Detect which cell encompasses the target text, then output its [X, Y] center coordinate. 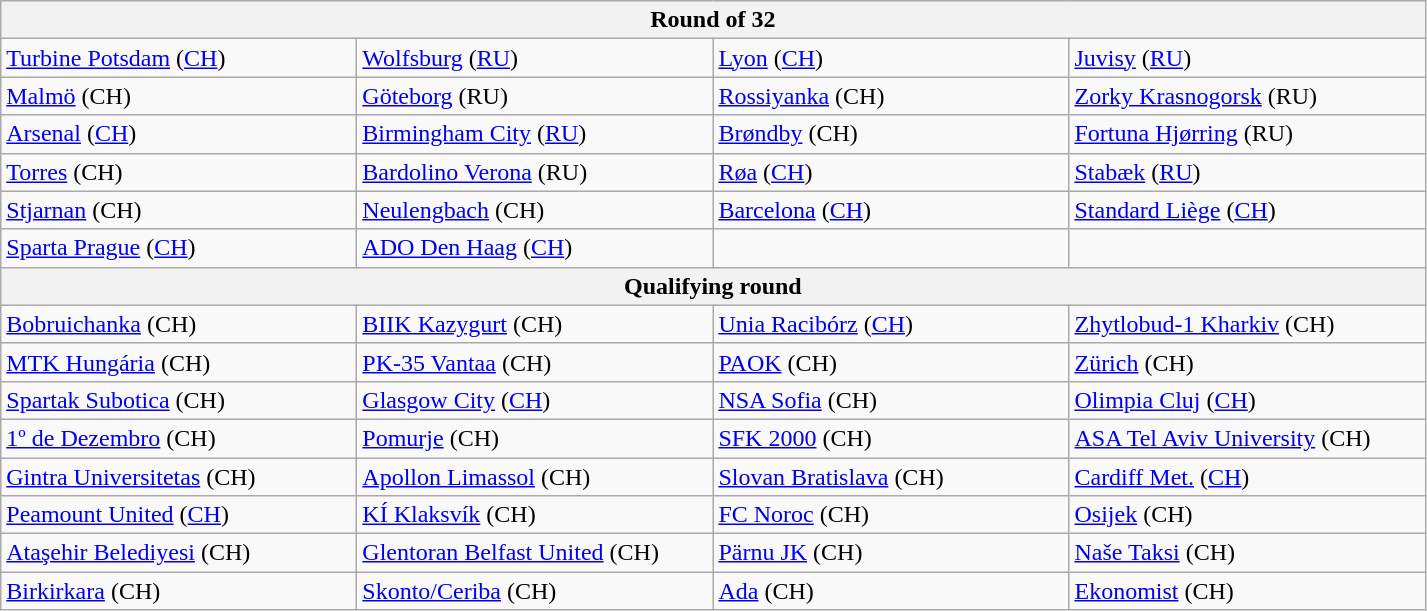
Osijek (CH) [1247, 515]
Torres (CH) [179, 172]
Birkirkara (CH) [179, 591]
Sparta Prague (CH) [179, 248]
Fortuna Hjørring (RU) [1247, 134]
FC Noroc (CH) [891, 515]
Glentoran Belfast United (CH) [535, 553]
Rossiyanka (CH) [891, 96]
Røa (CH) [891, 172]
KÍ Klaksvík (CH) [535, 515]
Qualifying round [713, 286]
Ataşehir Belediyesi (CH) [179, 553]
BIIK Kazygurt (CH) [535, 324]
Turbine Potsdam (CH) [179, 58]
Unia Racibórz (CH) [891, 324]
Ekonomist (CH) [1247, 591]
Pomurje (CH) [535, 438]
Zhytlobud-1 Kharkiv (CH) [1247, 324]
Bardolino Verona (RU) [535, 172]
Bobruichanka (CH) [179, 324]
Glasgow City (CH) [535, 400]
Zorky Krasnogorsk (RU) [1247, 96]
Neulengbach (CH) [535, 210]
Apollon Limassol (CH) [535, 477]
1º de Dezembro (CH) [179, 438]
NSA Sofia (CH) [891, 400]
Cardiff Met. (CH) [1247, 477]
Round of 32 [713, 20]
Barcelona (CH) [891, 210]
Wolfsburg (RU) [535, 58]
Naše Taksi (CH) [1247, 553]
Stjarnan (CH) [179, 210]
Skonto/Ceriba (CH) [535, 591]
Peamount United (CH) [179, 515]
PAOK (CH) [891, 362]
MTK Hungária (CH) [179, 362]
Lyon (CH) [891, 58]
PK-35 Vantaa (CH) [535, 362]
Stabæk (RU) [1247, 172]
Pärnu JK (CH) [891, 553]
Birmingham City (RU) [535, 134]
Slovan Bratislava (CH) [891, 477]
Zürich (CH) [1247, 362]
Göteborg (RU) [535, 96]
Brøndby (CH) [891, 134]
Gintra Universitetas (CH) [179, 477]
Standard Liège (CH) [1247, 210]
Malmö (CH) [179, 96]
Arsenal (CH) [179, 134]
Olimpia Cluj (CH) [1247, 400]
Spartak Subotica (CH) [179, 400]
Juvisy (RU) [1247, 58]
ASA Tel Aviv University (CH) [1247, 438]
ADO Den Haag (CH) [535, 248]
Ada (CH) [891, 591]
SFK 2000 (CH) [891, 438]
